Locate the cell with the specified text and output its [x, y] center coordinate. 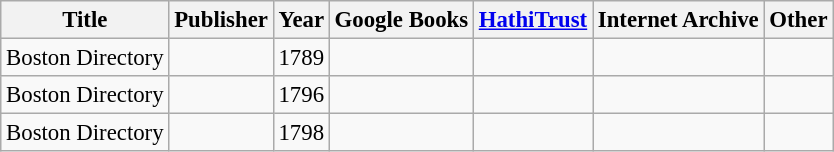
HathiTrust [532, 20]
Publisher [221, 20]
Other [798, 20]
1789 [301, 58]
1796 [301, 95]
Internet Archive [678, 20]
Google Books [401, 20]
Year [301, 20]
Title [85, 20]
1798 [301, 133]
